Identify which cell holds the provided text, then report its (x, y) central coordinate. 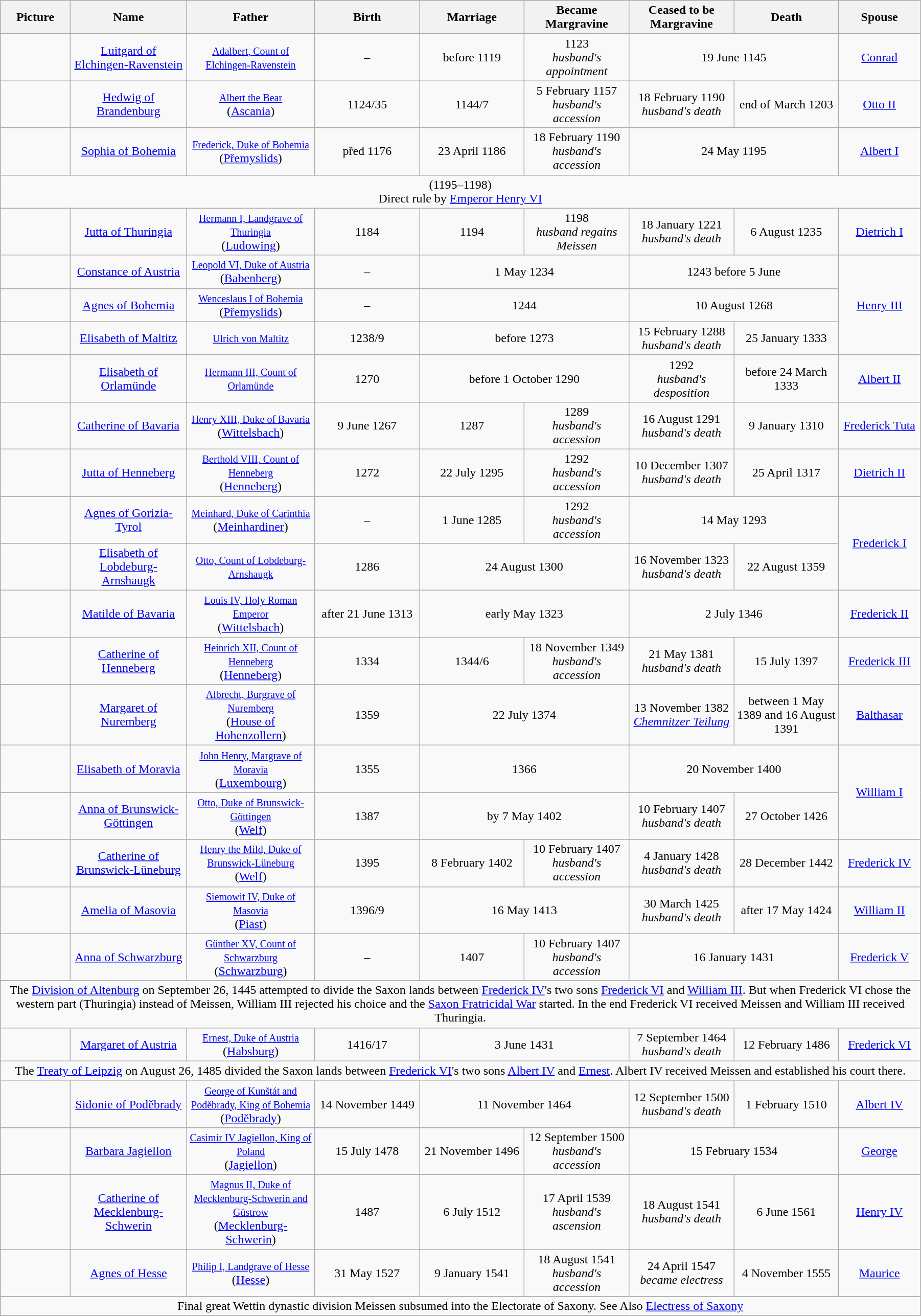
1144/7 (472, 104)
Sidonie of Poděbrady (128, 1104)
before 1 October 1290 (524, 378)
21 November 1496 (472, 1151)
Birth (367, 17)
Albert I (880, 151)
Anna of Schwarzburg (128, 957)
6 June 1561 (786, 1212)
Albert II (880, 378)
1 May 1234 (524, 272)
12 February 1486 (786, 1044)
Henry XIII, Duke of Bavaria(Wittelsbach) (250, 425)
Otto II (880, 104)
1359 (367, 715)
8 February 1402 (472, 863)
11 November 1464 (524, 1104)
early May 1323 (524, 614)
9 January 1310 (786, 425)
Frederick V (880, 957)
Barbara Jagiellon (128, 1151)
24 May 1195 (734, 151)
13 November 1382Chemnitzer Teilung (682, 715)
Marriage (472, 17)
Sophia of Bohemia (128, 151)
Conrad (880, 57)
Philip I, Landgrave of Hesse(Hesse) (250, 1273)
Ernest, Duke of Austria(Habsburg) (250, 1044)
Magnus II, Duke of Mecklenburg-Schwerin and Güstrow(Mecklenburg-Schwerin) (250, 1212)
31 May 1527 (367, 1273)
30 March 1425husband's death (682, 910)
Father (250, 17)
Heinrich XII, Count of Henneberg(Henneberg) (250, 661)
1287 (472, 425)
John Henry, Margrave of Moravia(Luxembourg) (250, 769)
before 1273 (524, 338)
Henry III (880, 305)
Adalbert, Count of Elchingen-Ravenstein (250, 57)
1 February 1510 (786, 1104)
1238/9 (367, 338)
Henry IV (880, 1212)
Albert the Bear(Ascania) (250, 104)
6 July 1512 (472, 1212)
1396/9 (367, 910)
Frederick VI (880, 1044)
16 May 1413 (524, 910)
17 April 1539husband's ascension (577, 1212)
25 January 1333 (786, 338)
9 January 1541 (472, 1273)
Elisabeth of Lobdeburg-Arnshaugk (128, 567)
1286 (367, 567)
1407 (472, 957)
21 May 1381husband's death (682, 661)
Anna of Brunswick-Göttingen (128, 816)
1292husband's desposition (682, 378)
1270 (367, 378)
Catherine of Bavaria (128, 425)
Otto, Count of Lobdeburg-Arnshaugk (250, 567)
1416/17 (367, 1044)
end of March 1203 (786, 104)
Dietrich I (880, 232)
16 August 1291husband's death (682, 425)
Agnes of Gorizia-Tyrol (128, 519)
Frederick Tuta (880, 425)
1124/35 (367, 104)
Spouse (880, 17)
Catherine of Mecklenburg-Schwerin (128, 1212)
3 June 1431 (524, 1044)
Albert IV (880, 1104)
16 January 1431 (734, 957)
23 April 1186 (472, 151)
7 September 1464husband's death (682, 1044)
Ulrich von Maltitz (250, 338)
Elisabeth of Moravia (128, 769)
15 February 1288husband's death (682, 338)
Berthold VIII, Count of Henneberg(Henneberg) (250, 472)
Frederick, Duke of Bohemia(Přemyslids) (250, 151)
18 February 1190husband's death (682, 104)
12 September 1500husband's accession (577, 1151)
12 September 1500husband's death (682, 1104)
Luitgard of Elchingen-Ravenstein (128, 57)
15 July 1478 (367, 1151)
Hermann III, Count of Orlamünde (250, 378)
Became Margravine (577, 17)
1194 (472, 232)
Casimir IV Jagiellon, King of Poland(Jagiellon) (250, 1151)
Jutta of Henneberg (128, 472)
9 June 1267 (367, 425)
Picture (36, 17)
Leopold VI, Duke of Austria(Babenberg) (250, 272)
1395 (367, 863)
18 February 1190husband's accession (577, 151)
4 January 1428husband's death (682, 863)
before 1119 (472, 57)
Elisabeth of Maltitz (128, 338)
Constance of Austria (128, 272)
(1195–1198)Direct rule by Emperor Henry VI (460, 191)
1243 before 5 June (734, 272)
after 17 May 1424 (786, 910)
1487 (367, 1212)
16 November 1323husband's death (682, 567)
1355 (367, 769)
Final great Wettin dynastic division Meissen subsumed into the Electorate of Saxony. See Also Electress of Saxony (460, 1306)
1366 (524, 769)
1244 (524, 305)
24 August 1300 (524, 567)
Louis IV, Holy Roman Emperor(Wittelsbach) (250, 614)
10 December 1307husband's death (682, 472)
15 July 1397 (786, 661)
28 December 1442 (786, 863)
Agnes of Hesse (128, 1273)
Henry the Mild, Duke of Brunswick-Lüneburg(Welf) (250, 863)
Matilde of Bavaria (128, 614)
18 November 1349husband's accession (577, 661)
před 1176 (367, 151)
1123husband's appointment (577, 57)
18 August 1541husband's accession (577, 1273)
Amelia of Masovia (128, 910)
14 November 1449 (367, 1104)
after 21 June 1313 (367, 614)
Elisabeth of Orlamünde (128, 378)
William II (880, 910)
between 1 May 1389 and 16 August 1391 (786, 715)
Hermann I, Landgrave of Thuringia(Ludowing) (250, 232)
22 August 1359 (786, 567)
Meinhard, Duke of Carinthia(Meinhardiner) (250, 519)
2 July 1346 (734, 614)
10 February 1407husband's death (682, 816)
Frederick I (880, 543)
1344/6 (472, 661)
Frederick IV (880, 863)
14 May 1293 (734, 519)
Ceased to be Margravine (682, 17)
Catherine of Brunswick-Lüneburg (128, 863)
Maurice (880, 1273)
20 November 1400 (734, 769)
Otto, Duke of Brunswick-Göttingen(Welf) (250, 816)
Günther XV, Count of Schwarzburg(Schwarzburg) (250, 957)
1184 (367, 232)
24 April 1547became electress (682, 1273)
William I (880, 792)
6 August 1235 (786, 232)
19 June 1145 (734, 57)
1272 (367, 472)
Agnes of Bohemia (128, 305)
Balthasar (880, 715)
18 August 1541husband's death (682, 1212)
Albrecht, Burgrave of Nuremberg(House of Hohenzollern) (250, 715)
Siemowit IV, Duke of Masovia(Piast) (250, 910)
1198husband regains Meissen (577, 232)
5 February 1157husband's accession (577, 104)
18 January 1221husband's death (682, 232)
Catherine of Henneberg (128, 661)
1289husband's accession (577, 425)
before 24 March 1333 (786, 378)
Frederick II (880, 614)
10 August 1268 (734, 305)
25 April 1317 (786, 472)
1334 (367, 661)
Wenceslaus I of Bohemia(Přemyslids) (250, 305)
Dietrich II (880, 472)
22 July 1295 (472, 472)
22 July 1374 (524, 715)
Jutta of Thuringia (128, 232)
1 June 1285 (472, 519)
27 October 1426 (786, 816)
4 November 1555 (786, 1273)
by 7 May 1402 (524, 816)
15 February 1534 (734, 1151)
1387 (367, 816)
George of Kunštát and Poděbrady, King of Bohemia(Poděbrady) (250, 1104)
Margaret of Austria (128, 1044)
Frederick III (880, 661)
Name (128, 17)
George (880, 1151)
Death (786, 17)
Margaret of Nuremberg (128, 715)
Hedwig of Brandenburg (128, 104)
